Extract the [X, Y] coordinate from the center of the cell holding the provided text.  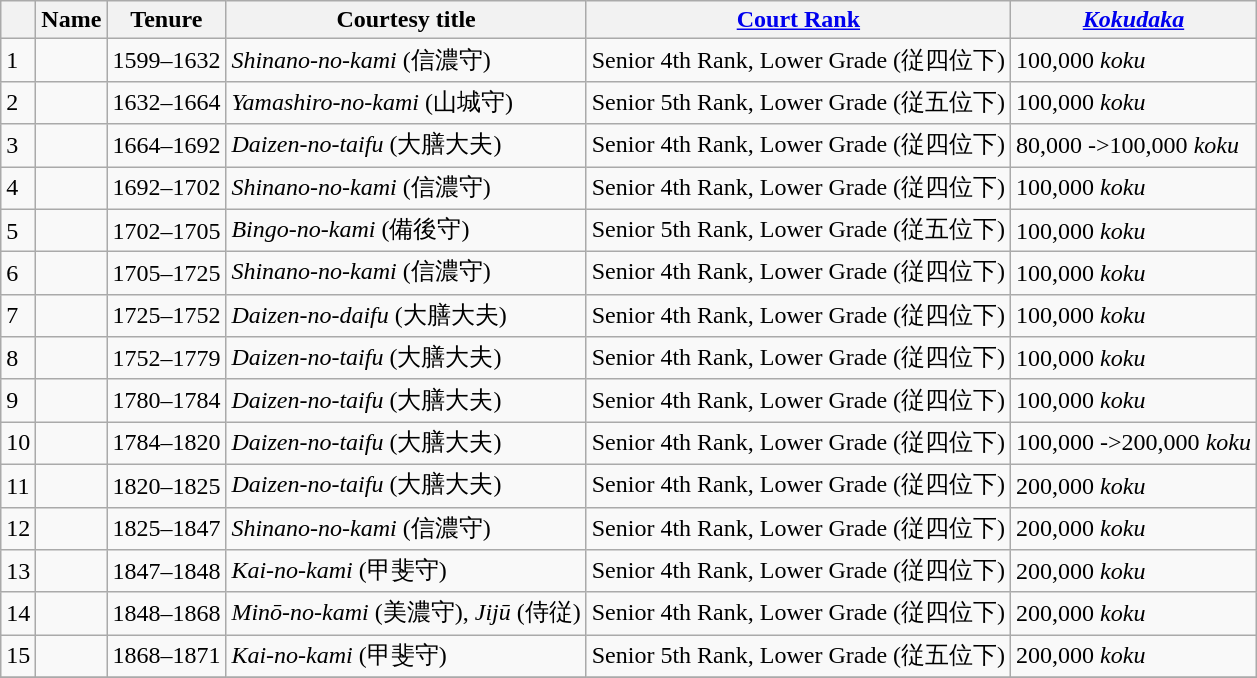
1780–1784 [166, 400]
7 [18, 316]
1632–1664 [166, 102]
1868–1871 [166, 656]
Tenure [166, 20]
1725–1752 [166, 316]
1848–1868 [166, 614]
12 [18, 528]
1820–1825 [166, 486]
9 [18, 400]
Name [72, 20]
1702–1705 [166, 230]
5 [18, 230]
1 [18, 60]
Minō-no-kami (美濃守), Jijū (侍従) [406, 614]
11 [18, 486]
1825–1847 [166, 528]
1752–1779 [166, 358]
1692–1702 [166, 188]
1664–1692 [166, 146]
100,000 ->200,000 koku [1134, 444]
4 [18, 188]
10 [18, 444]
1599–1632 [166, 60]
14 [18, 614]
13 [18, 572]
Daizen-no-daifu (大膳大夫) [406, 316]
Yamashiro-no-kami (山城守) [406, 102]
8 [18, 358]
Court Rank [798, 20]
1705–1725 [166, 274]
6 [18, 274]
15 [18, 656]
1784–1820 [166, 444]
Kokudaka [1134, 20]
1847–1848 [166, 572]
2 [18, 102]
3 [18, 146]
Courtesy title [406, 20]
Bingo-no-kami (備後守) [406, 230]
80,000 ->100,000 koku [1134, 146]
